Pinpoint the cell where the given text exists, returning its (x, y) midpoint coordinate. 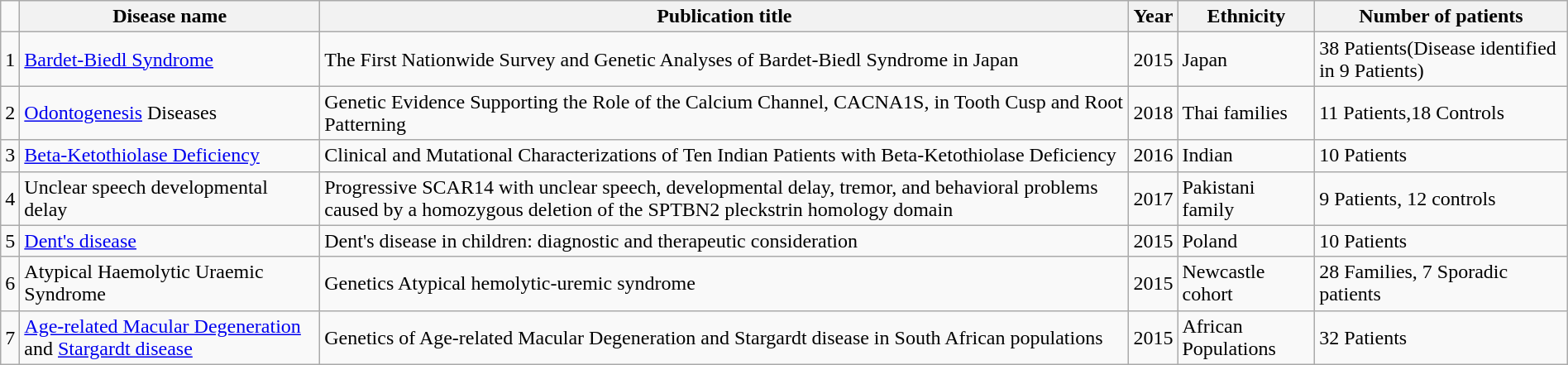
Odontogenesis Diseases (170, 113)
The First Nationwide Survey and Genetic Analyses of Bardet-Biedl Syndrome in Japan (724, 60)
2 (10, 113)
Bardet-Biedl Syndrome (170, 60)
Disease name (170, 17)
Dent's disease (170, 241)
Genetics of Age-related Macular Degeneration and Stargardt disease in South African populations (724, 338)
32 Patients (1441, 338)
1 (10, 60)
9 Patients, 12 controls (1441, 199)
Genetics Atypical hemolytic-uremic syndrome (724, 283)
4 (10, 199)
2018 (1153, 113)
Indian (1246, 156)
Dent's disease in children: diagnostic and therapeutic consideration (724, 241)
11 Patients,18 Controls (1441, 113)
38 Patients(Disease identified in 9 Patients) (1441, 60)
African Populations (1246, 338)
2016 (1153, 156)
3 (10, 156)
5 (10, 241)
Japan (1246, 60)
Number of patients (1441, 17)
28 Families, 7 Sporadic patients (1441, 283)
Genetic Evidence Supporting the Role of the Calcium Channel, CACNA1S, in Tooth Cusp and Root Patterning (724, 113)
Newcastle cohort (1246, 283)
Clinical and Mutational Characterizations of Ten Indian Patients with Beta-Ketothiolase Deficiency (724, 156)
Thai families (1246, 113)
Atypical Haemolytic Uraemic Syndrome (170, 283)
Ethnicity (1246, 17)
Year (1153, 17)
Age-related Macular Degeneration and Stargardt disease (170, 338)
Publication title (724, 17)
2017 (1153, 199)
Pakistani family (1246, 199)
Unclear speech developmental delay (170, 199)
Poland (1246, 241)
Beta-Ketothiolase Deficiency (170, 156)
6 (10, 283)
7 (10, 338)
